Locate the cell with the specified text and output its (X, Y) center coordinate. 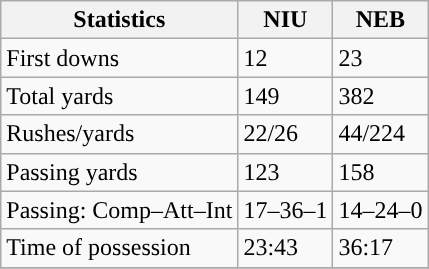
123 (286, 172)
Statistics (120, 20)
Total yards (120, 96)
NIU (286, 20)
12 (286, 58)
382 (380, 96)
14–24–0 (380, 210)
22/26 (286, 134)
Passing: Comp–Att–Int (120, 210)
NEB (380, 20)
36:17 (380, 248)
149 (286, 96)
Time of possession (120, 248)
23:43 (286, 248)
Rushes/yards (120, 134)
44/224 (380, 134)
158 (380, 172)
23 (380, 58)
First downs (120, 58)
Passing yards (120, 172)
17–36–1 (286, 210)
